From the cell containing the given text, extract its center point as (x, y) coordinate. 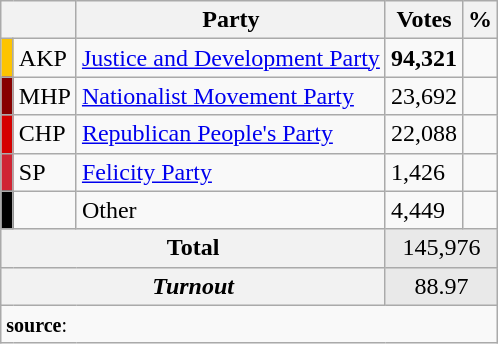
CHP (44, 134)
Votes (424, 20)
Justice and Development Party (230, 58)
1,426 (424, 172)
4,449 (424, 210)
Total (194, 248)
22,088 (424, 134)
% (480, 20)
Republican People's Party (230, 134)
Other (230, 210)
Turnout (194, 286)
145,976 (441, 248)
MHP (44, 96)
88.97 (441, 286)
AKP (44, 58)
23,692 (424, 96)
94,321 (424, 58)
SP (44, 172)
Felicity Party (230, 172)
Party (230, 20)
source: (250, 324)
Nationalist Movement Party (230, 96)
